Return [X, Y] of the center of cell containing provided text 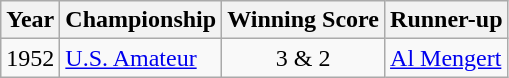
Championship [141, 20]
Year [30, 20]
Al Mengert [447, 58]
1952 [30, 58]
U.S. Amateur [141, 58]
Runner-up [447, 20]
Winning Score [304, 20]
3 & 2 [304, 58]
